Capture the cell that displays the provided text and extract its [x, y] central coordinate. 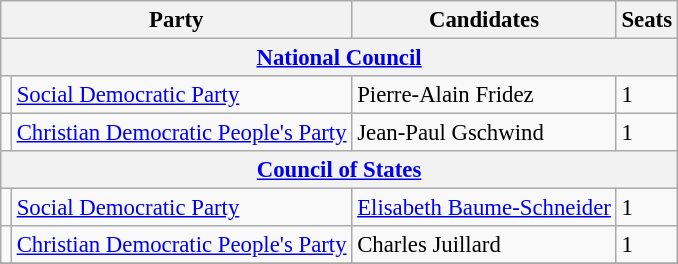
Party [176, 20]
Pierre-Alain Fridez [484, 95]
National Council [340, 58]
Jean-Paul Gschwind [484, 133]
Elisabeth Baume-Schneider [484, 208]
Candidates [484, 20]
Charles Juillard [484, 245]
Council of States [340, 170]
Seats [646, 20]
